Output the (x, y) coordinate of the center of the cell containing the given text.  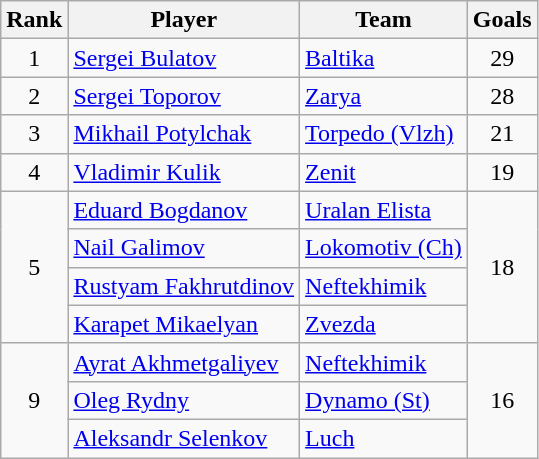
Sergei Bulatov (184, 58)
Lokomotiv (Ch) (384, 248)
Team (384, 20)
Vladimir Kulik (184, 172)
21 (502, 134)
Baltika (384, 58)
Zvezda (384, 324)
Rank (34, 20)
9 (34, 400)
Ayrat Akhmetgaliyev (184, 362)
Eduard Bogdanov (184, 210)
Oleg Rydny (184, 400)
3 (34, 134)
Zenit (384, 172)
Luch (384, 438)
Player (184, 20)
5 (34, 267)
Sergei Toporov (184, 96)
19 (502, 172)
Karapet Mikaelyan (184, 324)
Rustyam Fakhrutdinov (184, 286)
Goals (502, 20)
1 (34, 58)
Uralan Elista (384, 210)
Zarya (384, 96)
2 (34, 96)
28 (502, 96)
16 (502, 400)
Mikhail Potylchak (184, 134)
18 (502, 267)
Dynamo (St) (384, 400)
Aleksandr Selenkov (184, 438)
4 (34, 172)
29 (502, 58)
Nail Galimov (184, 248)
Torpedo (Vlzh) (384, 134)
